Provide the (X, Y) coordinate of the cell's center where the given text is located.  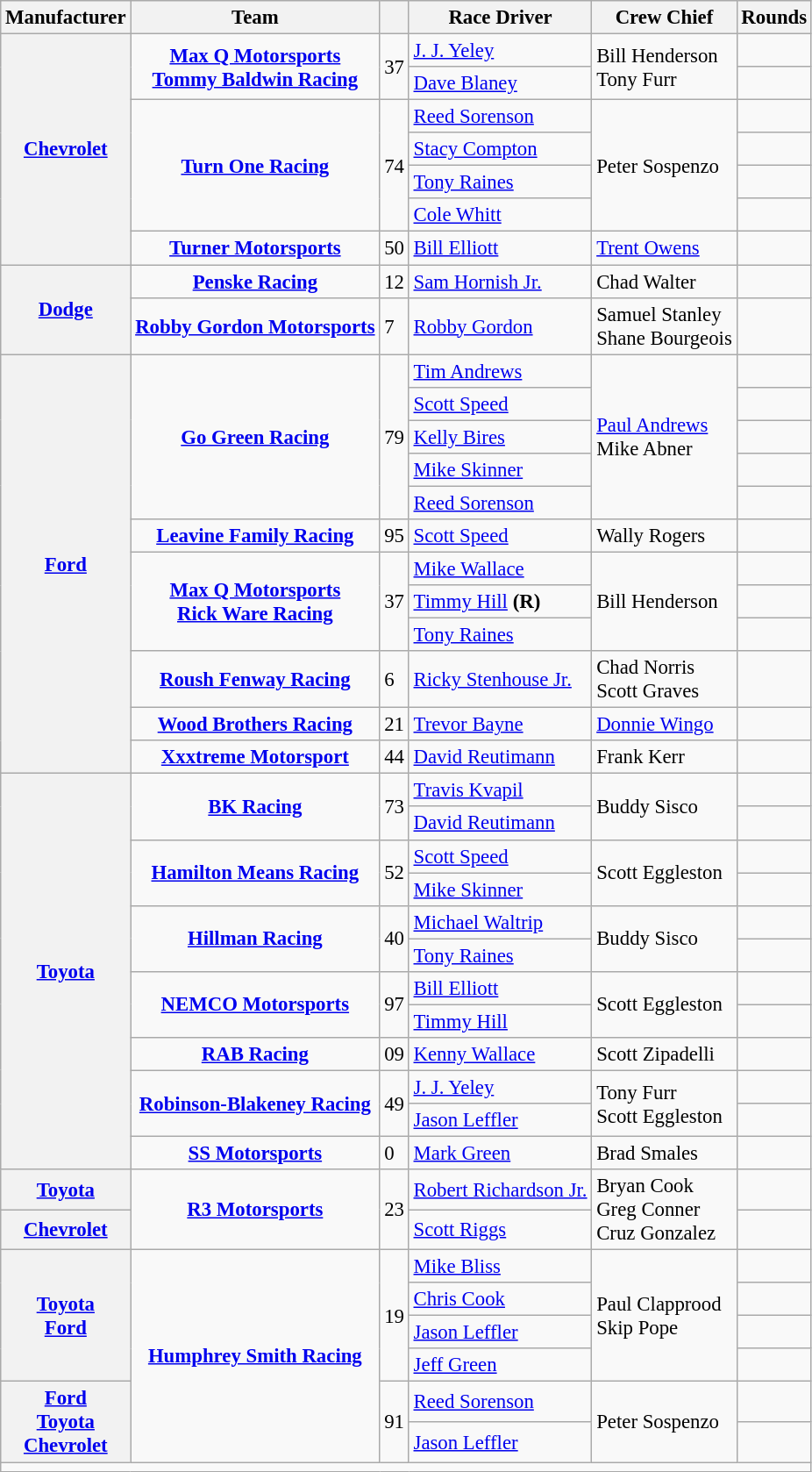
23 (395, 1210)
Manufacturer (66, 18)
Frank Kerr (665, 757)
Chad Norris Scott Graves (665, 679)
Tony Furr Scott Eggleston (665, 1104)
44 (395, 757)
Cole Whitt (500, 215)
Team (255, 18)
Race Driver (500, 18)
Go Green Racing (255, 437)
Hillman Racing (255, 939)
Rounds (773, 18)
40 (395, 939)
79 (395, 437)
Humphrey Smith Racing (255, 1356)
Chad Walter (665, 282)
Paul Clapprood Skip Pope (665, 1316)
Dave Blaney (500, 83)
21 (395, 725)
09 (395, 1054)
52 (395, 872)
Tim Andrews (500, 371)
Bryan Cook Greg Conner Cruz Gonzalez (665, 1210)
Dodge (66, 310)
Trevor Bayne (500, 725)
Hamilton Means Racing (255, 872)
RAB Racing (255, 1054)
Xxxtreme Motorsport (255, 757)
BK Racing (255, 807)
91 (395, 1422)
Mike Bliss (500, 1267)
12 (395, 282)
Crew Chief (665, 18)
Turn One Racing (255, 166)
Leavine Family Racing (255, 536)
Timmy Hill (500, 1021)
73 (395, 807)
Donnie Wingo (665, 725)
19 (395, 1316)
Robert Richardson Jr. (500, 1190)
Robby Gordon Motorsports (255, 326)
Paul Andrews Mike Abner (665, 437)
Wood Brothers Racing (255, 725)
Trent Owens (665, 248)
R3 Motorsports (255, 1210)
Stacy Compton (500, 149)
Brad Smales (665, 1154)
95 (395, 536)
Robby Gordon (500, 326)
Kenny Wallace (500, 1054)
Jeff Green (500, 1366)
Kelly Bires (500, 437)
Mark Green (500, 1154)
Robinson-Blakeney Racing (255, 1104)
Wally Rogers (665, 536)
Roush Fenway Racing (255, 679)
Max Q MotorsportsRick Ware Racing (255, 602)
Samuel Stanley Shane Bourgeois (665, 326)
6 (395, 679)
SS Motorsports (255, 1154)
0 (395, 1154)
74 (395, 166)
Bill Henderson Tony Furr (665, 67)
Penske Racing (255, 282)
NEMCO Motorsports (255, 1005)
97 (395, 1005)
50 (395, 248)
Sam Hornish Jr. (500, 282)
Turner Motorsports (255, 248)
49 (395, 1104)
Timmy Hill (R) (500, 602)
Michael Waltrip (500, 922)
7 (395, 326)
Bill Henderson (665, 602)
Toyota Ford (66, 1316)
Ford Toyota Chevrolet (66, 1422)
Mike Wallace (500, 568)
Chris Cook (500, 1299)
Scott Riggs (500, 1230)
Travis Kvapil (500, 790)
Scott Zipadelli (665, 1054)
Max Q Motorsports Tommy Baldwin Racing (255, 67)
Ford (66, 564)
Ricky Stenhouse Jr. (500, 679)
